Pinpoint the cell where the given text exists, returning its (X, Y) midpoint coordinate. 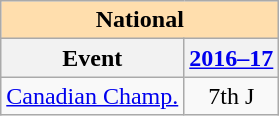
2016–17 (232, 58)
7th J (232, 96)
Canadian Champ. (92, 96)
National (140, 20)
Event (92, 58)
